Detect which cell encompasses the target text, then output its [X, Y] center coordinate. 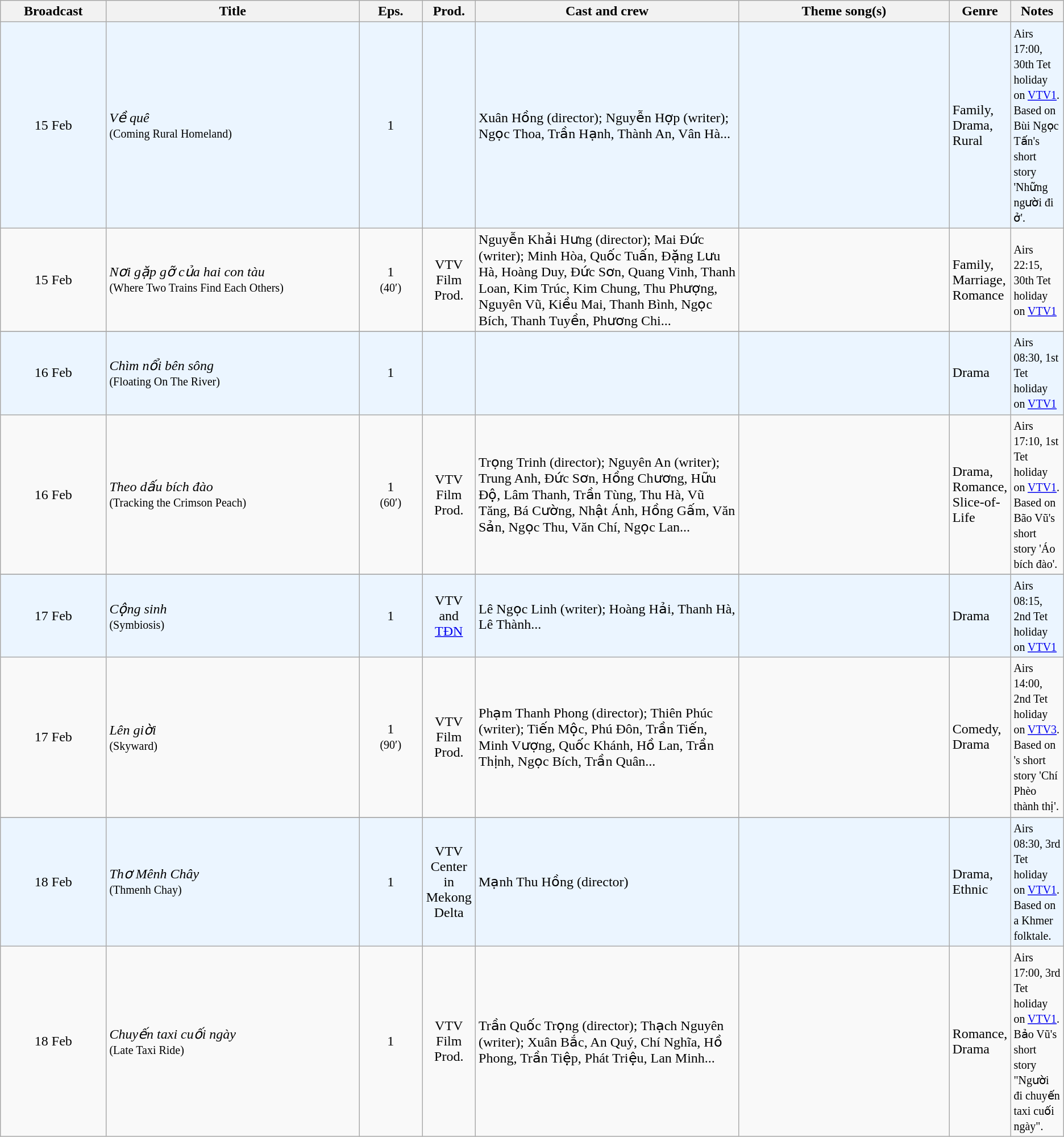
Genre [980, 11]
Drama, Romance, Slice-of-Life [980, 495]
Notes [1037, 11]
Airs 14:00, 2nd Tet holiday on VTV3. Based on 's short story 'Chí Phèo thành thị'. [1037, 737]
Xuân Hồng (director); Nguyễn Hợp (writer); Ngọc Thoa, Trần Hạnh, Thành An, Vân Hà... [607, 125]
Chìm nổi bên sông (Floating On The River) [233, 373]
Lên giời (Skyward) [233, 737]
Comedy, Drama [980, 737]
Thơ Mênh Chây (Thmenh Chay) [233, 881]
VTV Center in Mekong Delta [449, 881]
Airs 08:15, 2nd Tet holiday on VTV1 [1037, 616]
1(40′) [391, 280]
Romance, Drama [980, 1041]
Airs 17:00, 3rd Tet holiday on VTV1. Bảo Vũ's short story "Người đi chuyến taxi cuối ngày". [1037, 1041]
Prod. [449, 11]
Drama, Ethnic [980, 881]
1(90′) [391, 737]
Nơi gặp gỡ của hai con tàu (Where Two Trains Find Each Others) [233, 280]
Airs 22:15, 30th Tet holiday on VTV1 [1037, 280]
Airs 08:30, 3rd Tet holiday on VTV1. Based on a Khmer folktale. [1037, 881]
Airs 08:30, 1st Tet holiday on VTV1 [1037, 373]
Family, Marriage, Romance [980, 280]
Mạnh Thu Hồng (director) [607, 881]
Eps. [391, 11]
Chuyến taxi cuối ngày (Late Taxi Ride) [233, 1041]
1(60′) [391, 495]
Cast and crew [607, 11]
Lê Ngọc Linh (writer); Hoàng Hải, Thanh Hà, Lê Thành... [607, 616]
Trần Quốc Trọng (director); Thạch Nguyên (writer); Xuân Bắc, An Quý, Chí Nghĩa, Hồ Phong, Trần Tiệp, Phát Triệu, Lan Minh... [607, 1041]
Family, Drama, Rural [980, 125]
Phạm Thanh Phong (director); Thiên Phúc (writer); Tiến Mộc, Phú Đôn, Trần Tiến, Minh Vượng, Quốc Khánh, Hồ Lan, Trần Thịnh, Ngọc Bích, Trần Quân... [607, 737]
Theo dấu bích đào (Tracking the Crimson Peach) [233, 495]
Cộng sinh (Symbiosis) [233, 616]
Airs 17:10, 1st Tet holiday on VTV1. Based on Bão Vũ's short story 'Áo bích đào'. [1037, 495]
Broadcast [53, 11]
Về quê (Coming Rural Homeland) [233, 125]
Airs 17:00, 30th Tet holiday on VTV1. Based on Bùi Ngọc Tấn's short story 'Những người đi ở'. [1037, 125]
VTVandTĐN [449, 616]
Title [233, 11]
Theme song(s) [844, 11]
